Output the (X, Y) coordinate of the center of the cell containing the given text.  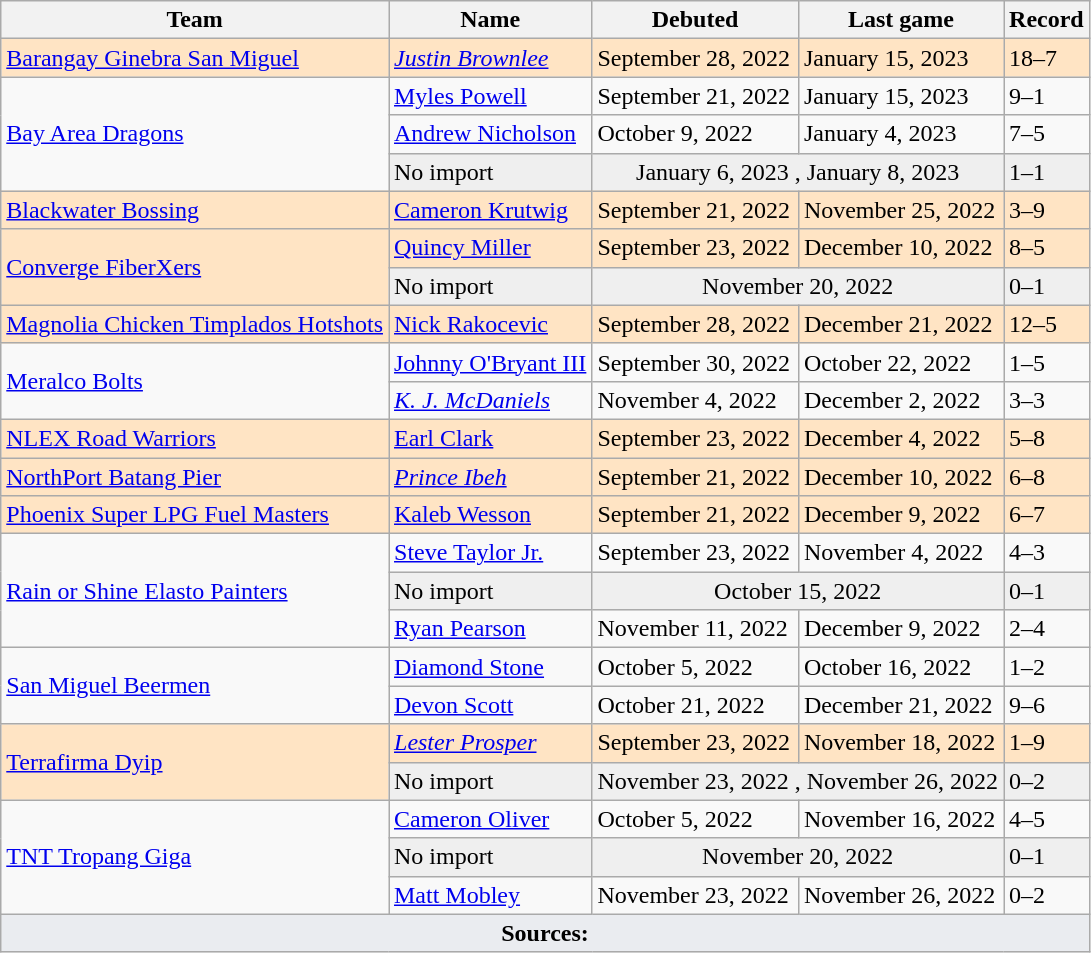
Earl Clark (490, 438)
TNT Tropang Giga (195, 857)
6–8 (1047, 477)
Magnolia Chicken Timplados Hotshots (195, 324)
Blackwater Bossing (195, 210)
November 18, 2022 (900, 743)
1–5 (1047, 362)
1–9 (1047, 743)
K. J. McDaniels (490, 400)
Nick Rakocevic (490, 324)
October 22, 2022 (900, 362)
September 30, 2022 (695, 362)
October 9, 2022 (695, 134)
3–3 (1047, 400)
Record (1047, 20)
Sources: (545, 933)
January 4, 2023 (900, 134)
4–3 (1047, 553)
Matt Mobley (490, 895)
Devon Scott (490, 705)
9–1 (1047, 96)
Justin Brownlee (490, 58)
Myles Powell (490, 96)
Andrew Nicholson (490, 134)
5–8 (1047, 438)
1–2 (1047, 667)
November 25, 2022 (900, 210)
Name (490, 20)
Barangay Ginebra San Miguel (195, 58)
Debuted (695, 20)
November 11, 2022 (695, 629)
Meralco Bolts (195, 381)
12–5 (1047, 324)
7–5 (1047, 134)
October 16, 2022 (900, 667)
November 23, 2022 , November 26, 2022 (798, 781)
November 26, 2022 (900, 895)
January 6, 2023 , January 8, 2023 (798, 172)
November 23, 2022 (695, 895)
4–5 (1047, 819)
Team (195, 20)
Kaleb Wesson (490, 515)
Last game (900, 20)
1–1 (1047, 172)
October 15, 2022 (798, 591)
Cameron Oliver (490, 819)
18–7 (1047, 58)
San Miguel Beermen (195, 686)
6–7 (1047, 515)
Cameron Krutwig (490, 210)
8–5 (1047, 248)
3–9 (1047, 210)
Johnny O'Bryant III (490, 362)
9–6 (1047, 705)
Quincy Miller (490, 248)
Lester Prosper (490, 743)
Terrafirma Dyip (195, 762)
Bay Area Dragons (195, 134)
NLEX Road Warriors (195, 438)
November 16, 2022 (900, 819)
Phoenix Super LPG Fuel Masters (195, 515)
Rain or Shine Elasto Painters (195, 591)
December 2, 2022 (900, 400)
2–4 (1047, 629)
NorthPort Batang Pier (195, 477)
Ryan Pearson (490, 629)
Diamond Stone (490, 667)
December 4, 2022 (900, 438)
Converge FiberXers (195, 267)
October 21, 2022 (695, 705)
Steve Taylor Jr. (490, 553)
Prince Ibeh (490, 477)
